Identify which cell holds the provided text, then report its [x, y] central coordinate. 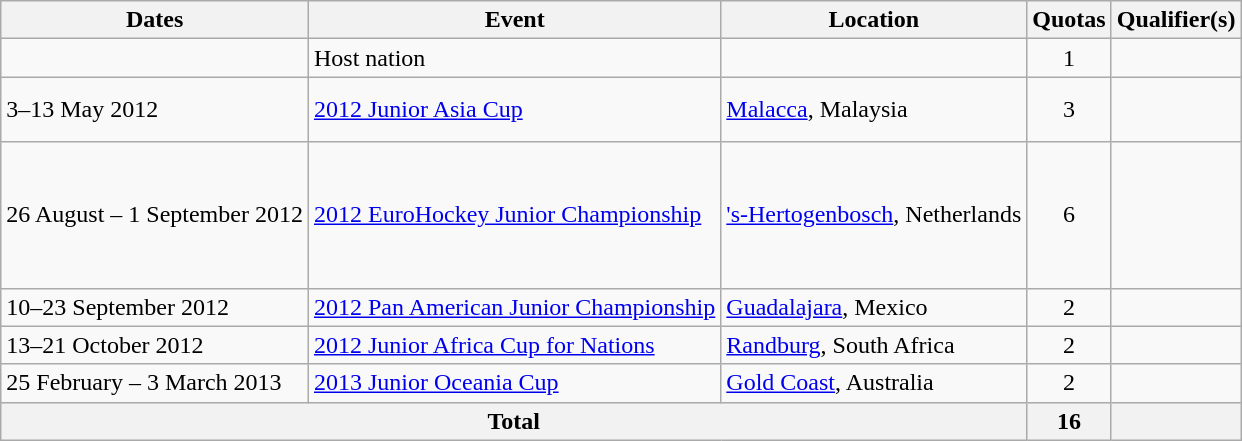
's-Hertogenbosch, Netherlands [874, 215]
Host nation [514, 58]
3–13 May 2012 [155, 110]
Randburg, South Africa [874, 345]
Dates [155, 20]
Quotas [1069, 20]
2012 Junior Africa Cup for Nations [514, 345]
3 [1069, 110]
2012 Junior Asia Cup [514, 110]
Gold Coast, Australia [874, 383]
10–23 September 2012 [155, 307]
16 [1069, 421]
2012 Pan American Junior Championship [514, 307]
1 [1069, 58]
13–21 October 2012 [155, 345]
26 August – 1 September 2012 [155, 215]
2012 EuroHockey Junior Championship [514, 215]
25 February – 3 March 2013 [155, 383]
6 [1069, 215]
Total [514, 421]
2013 Junior Oceania Cup [514, 383]
Qualifier(s) [1176, 20]
Location [874, 20]
Guadalajara, Mexico [874, 307]
Event [514, 20]
Malacca, Malaysia [874, 110]
